Output the [X, Y] coordinate of the center of the cell containing the given text.  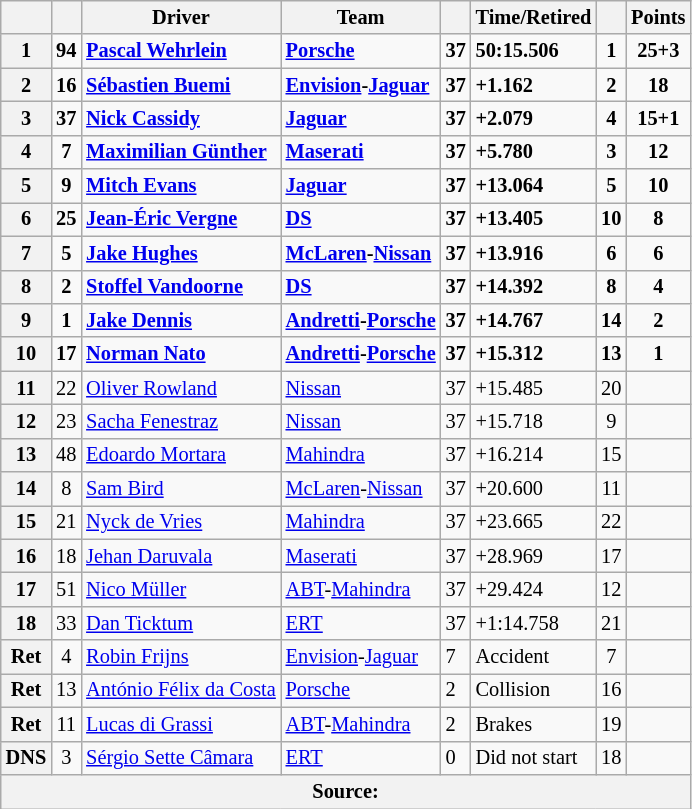
Jehan Daruvala [180, 556]
Stoffel Vandoorne [180, 287]
Driver [180, 17]
Lucas di Grassi [180, 724]
+13.405 [534, 219]
+2.079 [534, 118]
+15.312 [534, 354]
Mitch Evans [180, 186]
Edoardo Mortara [180, 455]
Points [658, 17]
Accident [534, 657]
33 [66, 623]
+13.064 [534, 186]
+28.969 [534, 556]
+13.916 [534, 253]
0 [456, 758]
19 [611, 724]
Nick Cassidy [180, 118]
+23.665 [534, 522]
+15.718 [534, 421]
+14.392 [534, 287]
Team [361, 17]
Norman Nato [180, 354]
+16.214 [534, 455]
+5.780 [534, 152]
25+3 [658, 51]
Dan Ticktum [180, 623]
51 [66, 589]
Maximilian Günther [180, 152]
Sacha Fenestraz [180, 421]
Brakes [534, 724]
+1.162 [534, 85]
Collision [534, 690]
+20.600 [534, 489]
20 [611, 388]
Time/Retired [534, 17]
+29.424 [534, 589]
Oliver Rowland [180, 388]
Jake Dennis [180, 320]
+14.767 [534, 320]
Nico Müller [180, 589]
Sébastien Buemi [180, 85]
25 [66, 219]
23 [66, 421]
Did not start [534, 758]
50:15.506 [534, 51]
Robin Frijns [180, 657]
Nyck de Vries [180, 522]
Source: [346, 791]
94 [66, 51]
Jean-Éric Vergne [180, 219]
+1:14.758 [534, 623]
15+1 [658, 118]
Pascal Wehrlein [180, 51]
António Félix da Costa [180, 690]
Sérgio Sette Câmara [180, 758]
48 [66, 455]
Sam Bird [180, 489]
DNS [26, 758]
+15.485 [534, 388]
Jake Hughes [180, 253]
